Scan for the cell matching the given text and deliver its (X, Y) coordinate at center. 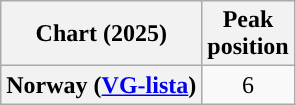
Norway (VG-lista) (102, 85)
6 (248, 85)
Peakposition (248, 34)
Chart (2025) (102, 34)
